Capture the cell that displays the provided text and extract its (x, y) central coordinate. 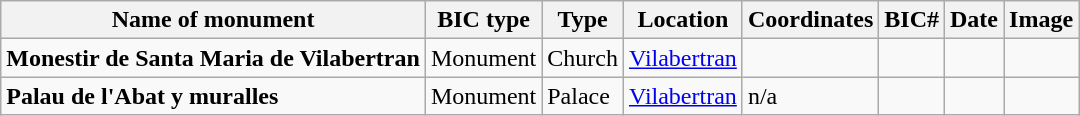
Name of monument (214, 20)
Image (1042, 20)
Church (583, 58)
BIC# (912, 20)
BIC type (483, 20)
Type (583, 20)
Date (974, 20)
Location (682, 20)
Coordinates (810, 20)
Palace (583, 96)
n/a (810, 96)
Palau de l'Abat y muralles (214, 96)
Monestir de Santa Maria de Vilabertran (214, 58)
